Scan for the cell matching the given text and deliver its (X, Y) coordinate at center. 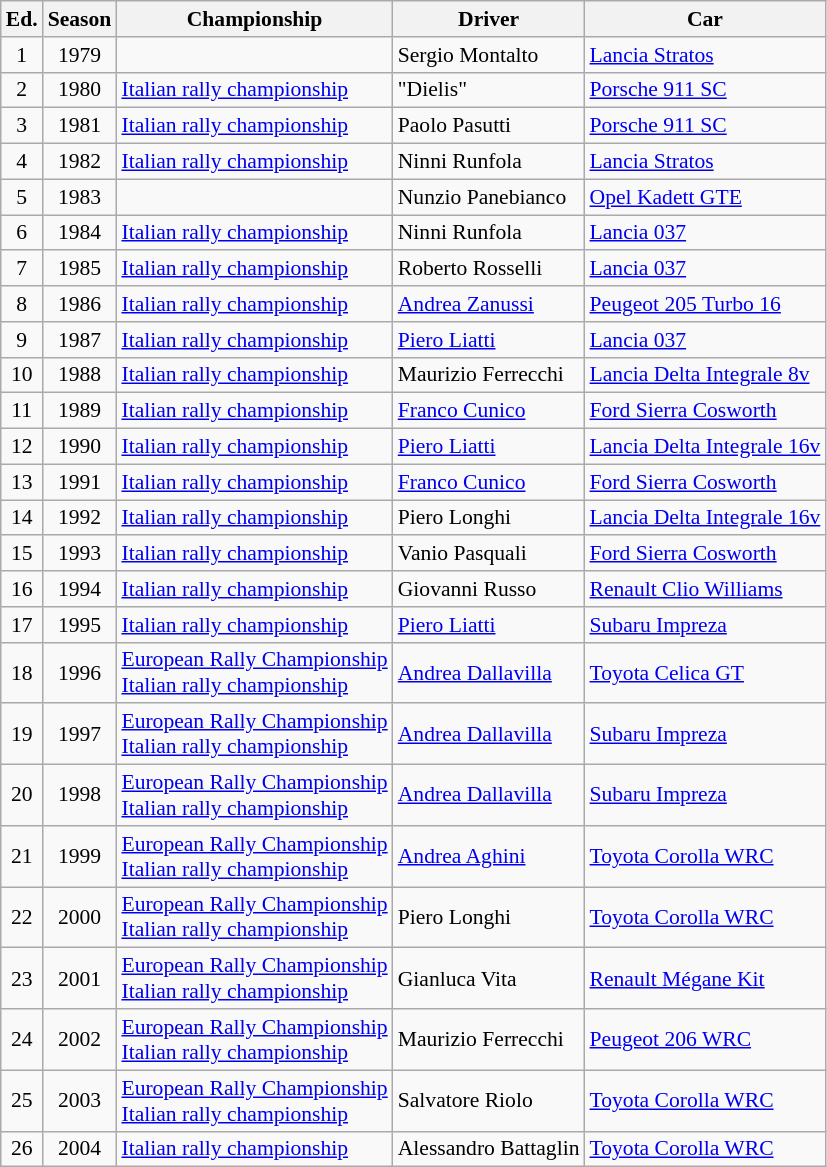
Sergio Montalto (489, 55)
26 (22, 1149)
Championship (254, 19)
Peugeot 205 Turbo 16 (706, 304)
Toyota Celica GT (706, 672)
1983 (80, 197)
Alessandro Battaglin (489, 1149)
11 (22, 411)
23 (22, 978)
16 (22, 589)
9 (22, 340)
18 (22, 672)
4 (22, 162)
Season (80, 19)
1985 (80, 269)
2004 (80, 1149)
Gianluca Vita (489, 978)
Ed. (22, 19)
1989 (80, 411)
1986 (80, 304)
1993 (80, 554)
1999 (80, 856)
Car (706, 19)
1 (22, 55)
Lancia Delta Integrale 8v (706, 375)
22 (22, 918)
1982 (80, 162)
25 (22, 1100)
1992 (80, 518)
Andrea Aghini (489, 856)
1990 (80, 447)
5 (22, 197)
2003 (80, 1100)
7 (22, 269)
1996 (80, 672)
Giovanni Russo (489, 589)
Salvatore Riolo (489, 1100)
European Rally Championship Italian rally championship (254, 918)
12 (22, 447)
6 (22, 233)
1991 (80, 482)
2002 (80, 1040)
20 (22, 796)
2000 (80, 918)
Vanio Pasquali (489, 554)
13 (22, 482)
1994 (80, 589)
24 (22, 1040)
Paolo Pasutti (489, 126)
"Dielis" (489, 90)
1981 (80, 126)
Opel Kadett GTE (706, 197)
Peugeot 206 WRC (706, 1040)
Renault Mégane Kit (706, 978)
1984 (80, 233)
15 (22, 554)
Roberto Rosselli (489, 269)
14 (22, 518)
1987 (80, 340)
1995 (80, 625)
1979 (80, 55)
1998 (80, 796)
1997 (80, 734)
2001 (80, 978)
21 (22, 856)
10 (22, 375)
Andrea Zanussi (489, 304)
1988 (80, 375)
2 (22, 90)
8 (22, 304)
Renault Clio Williams (706, 589)
1980 (80, 90)
19 (22, 734)
3 (22, 126)
Driver (489, 19)
17 (22, 625)
Nunzio Panebianco (489, 197)
